Scan for the cell matching the given text and deliver its [X, Y] coordinate at center. 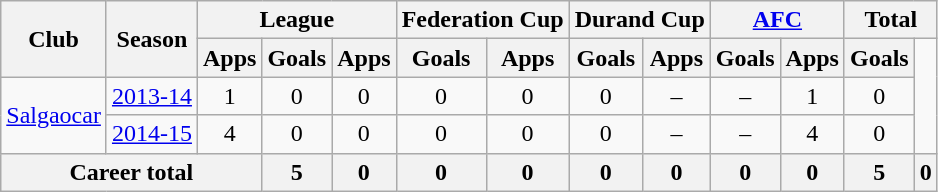
Federation Cup [482, 20]
2013-14 [152, 96]
2014-15 [152, 134]
League [296, 20]
Total [890, 20]
Career total [132, 172]
Club [54, 39]
Salgaocar [54, 115]
AFC [777, 20]
Durand Cup [640, 20]
Season [152, 39]
